For the text-containing cell, return its midpoint in [X, Y] coordinate format. 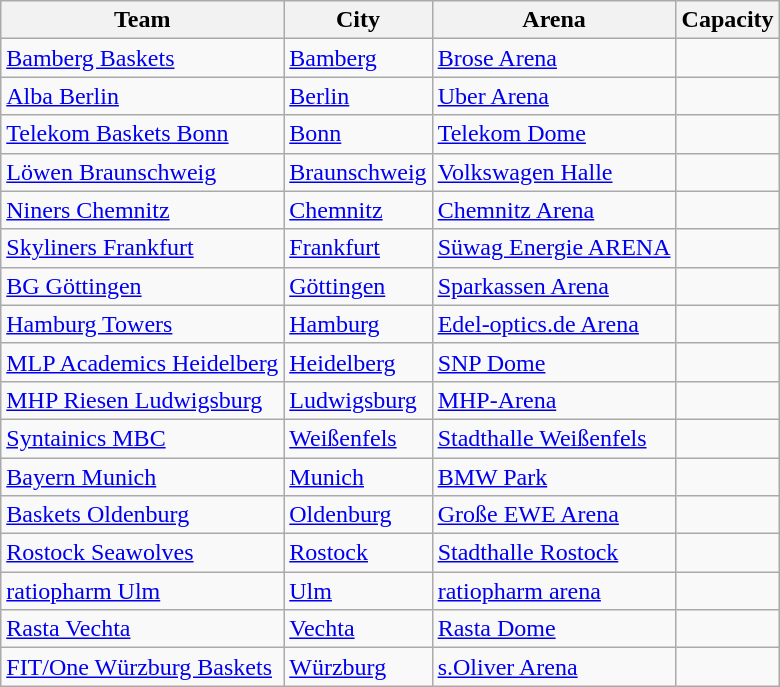
Löwen Braunschweig [142, 172]
Capacity [728, 20]
Skyliners Frankfurt [142, 248]
Ludwigsburg [358, 400]
Vechta [358, 629]
s.Oliver Arena [554, 667]
Bamberg [358, 58]
Syntainics MBC [142, 438]
Edel-optics.de Arena [554, 324]
Oldenburg [358, 515]
Heidelberg [358, 362]
Arena [554, 20]
MLP Academics Heidelberg [142, 362]
Sparkassen Arena [554, 286]
Telekom Dome [554, 134]
Bayern Munich [142, 477]
Frankfurt [358, 248]
Hamburg Towers [142, 324]
Telekom Baskets Bonn [142, 134]
Uber Arena [554, 96]
Alba Berlin [142, 96]
Stadthalle Rostock [554, 553]
City [358, 20]
Baskets Oldenburg [142, 515]
Göttingen [358, 286]
Große EWE Arena [554, 515]
Weißenfels [358, 438]
Team [142, 20]
ratiopharm arena [554, 591]
Brose Arena [554, 58]
Hamburg [358, 324]
Bonn [358, 134]
BMW Park [554, 477]
Würzburg [358, 667]
Süwag Energie ARENA [554, 248]
SNP Dome [554, 362]
Chemnitz Arena [554, 210]
Braunschweig [358, 172]
MHP-Arena [554, 400]
Rasta Dome [554, 629]
Rostock [358, 553]
Rostock Seawolves [142, 553]
Munich [358, 477]
Chemnitz [358, 210]
Niners Chemnitz [142, 210]
Berlin [358, 96]
BG Göttingen [142, 286]
Rasta Vechta [142, 629]
Bamberg Baskets [142, 58]
MHP Riesen Ludwigsburg [142, 400]
ratiopharm Ulm [142, 591]
Stadthalle Weißenfels [554, 438]
Volkswagen Halle [554, 172]
Ulm [358, 591]
FIT/One Würzburg Baskets [142, 667]
